Identify which cell holds the provided text, then report its (x, y) central coordinate. 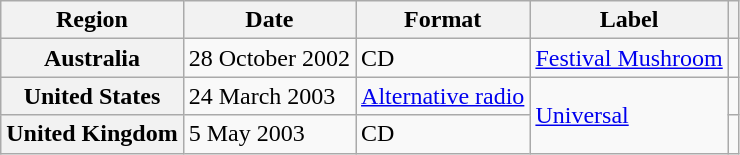
Format (443, 20)
Festival Mushroom (629, 58)
5 May 2003 (269, 134)
24 March 2003 (269, 96)
United Kingdom (92, 134)
Universal (629, 115)
United States (92, 96)
Australia (92, 58)
Date (269, 20)
Region (92, 20)
Alternative radio (443, 96)
Label (629, 20)
28 October 2002 (269, 58)
